Identify which cell holds the provided text, then report its [X, Y] central coordinate. 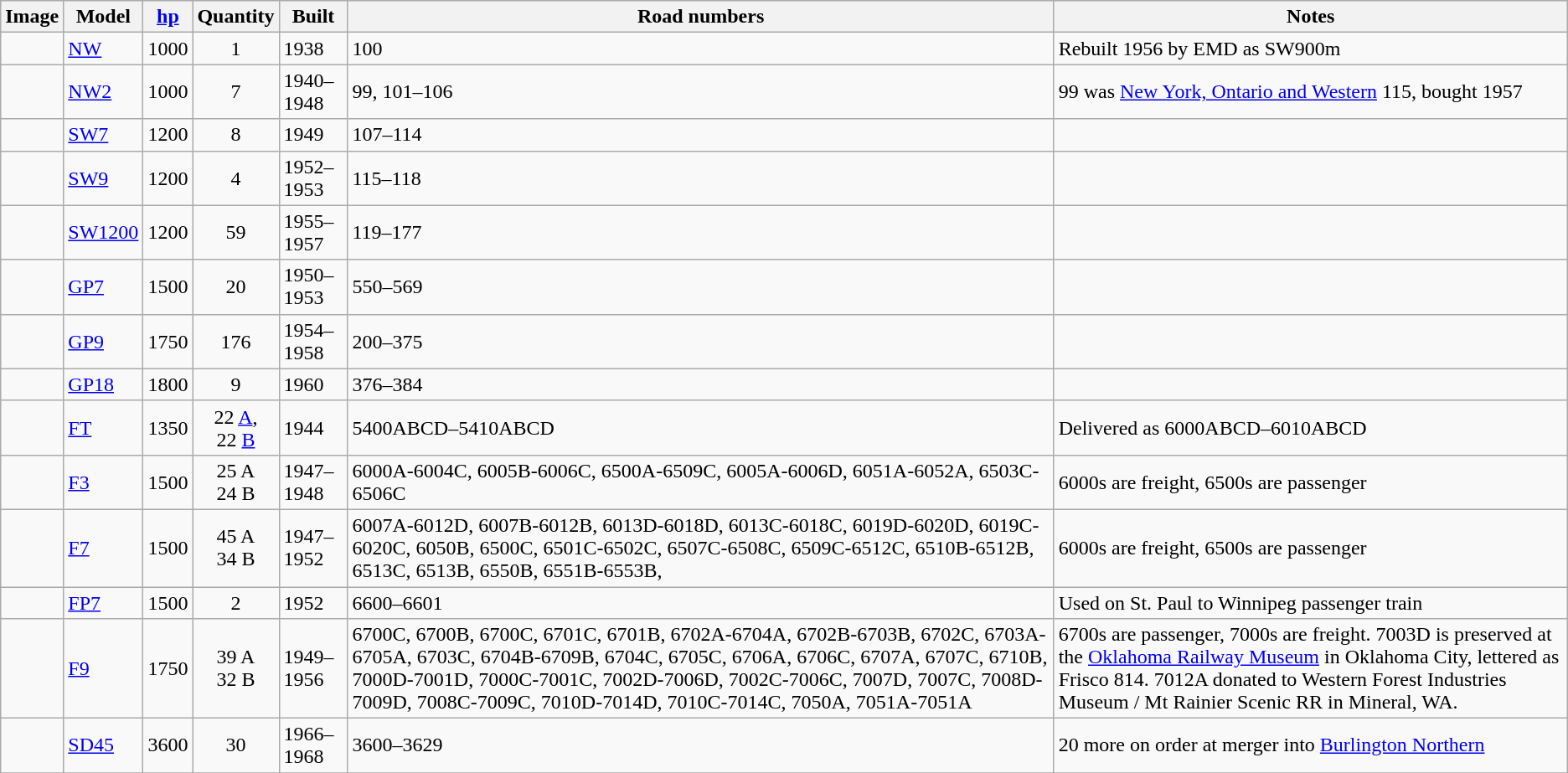
1960 [313, 384]
119–177 [700, 233]
Delivered as 6000ABCD–6010ABCD [1310, 427]
59 [236, 233]
25 A24 B [236, 482]
1955–1957 [313, 233]
5400ABCD–5410ABCD [700, 427]
6000A-6004C, 6005B-6006C, 6500A-6509C, 6005A-6006D, 6051A-6052A, 6503C-6506C [700, 482]
8 [236, 135]
3600 [168, 745]
Image [32, 17]
GP7 [104, 286]
SW9 [104, 178]
1350 [168, 427]
SW1200 [104, 233]
hp [168, 17]
Notes [1310, 17]
22 A,22 B [236, 427]
Built [313, 17]
F3 [104, 482]
200–375 [700, 342]
1944 [313, 427]
1954–1958 [313, 342]
FT [104, 427]
1949 [313, 135]
9 [236, 384]
FP7 [104, 602]
Quantity [236, 17]
1950–1953 [313, 286]
30 [236, 745]
1966–1968 [313, 745]
100 [700, 49]
Model [104, 17]
4 [236, 178]
2 [236, 602]
NW2 [104, 92]
1938 [313, 49]
Used on St. Paul to Winnipeg passenger train [1310, 602]
376–384 [700, 384]
20 more on order at merger into Burlington Northern [1310, 745]
20 [236, 286]
Road numbers [700, 17]
176 [236, 342]
F7 [104, 548]
SW7 [104, 135]
7 [236, 92]
1952–1953 [313, 178]
6600–6601 [700, 602]
1947–1952 [313, 548]
1940–1948 [313, 92]
GP9 [104, 342]
1949–1956 [313, 668]
107–114 [700, 135]
F9 [104, 668]
SD45 [104, 745]
Rebuilt 1956 by EMD as SW900m [1310, 49]
1 [236, 49]
1947–1948 [313, 482]
99 was New York, Ontario and Western 115, bought 1957 [1310, 92]
550–569 [700, 286]
NW [104, 49]
3600–3629 [700, 745]
39 A32 B [236, 668]
115–118 [700, 178]
1800 [168, 384]
99, 101–106 [700, 92]
1952 [313, 602]
45 A34 B [236, 548]
GP18 [104, 384]
